Provide the [X, Y] coordinate of the cell's center where the given text is located.  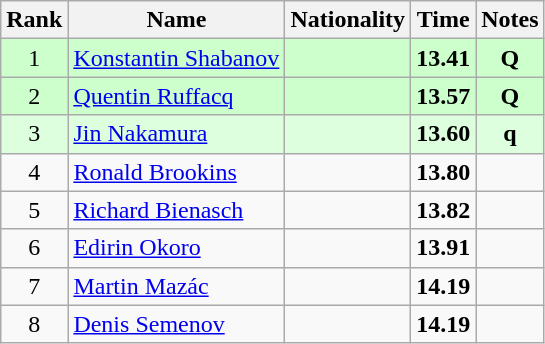
5 [34, 210]
Time [444, 20]
Edirin Okoro [176, 248]
Name [176, 20]
13.82 [444, 210]
Notes [510, 20]
q [510, 134]
Martin Mazác [176, 286]
Jin Nakamura [176, 134]
2 [34, 96]
4 [34, 172]
7 [34, 286]
13.91 [444, 248]
3 [34, 134]
6 [34, 248]
13.41 [444, 58]
Konstantin Shabanov [176, 58]
1 [34, 58]
13.57 [444, 96]
Nationality [348, 20]
13.60 [444, 134]
13.80 [444, 172]
Ronald Brookins [176, 172]
Denis Semenov [176, 324]
Quentin Ruffacq [176, 96]
8 [34, 324]
Richard Bienasch [176, 210]
Rank [34, 20]
